For the text-containing cell, return its midpoint in [x, y] coordinate format. 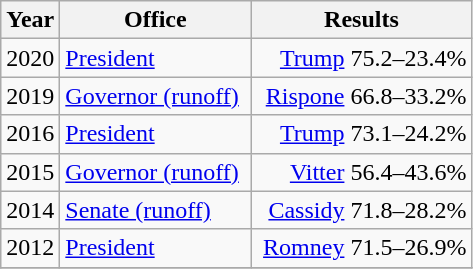
Year [30, 20]
Cassidy 71.8–28.2% [362, 210]
Vitter 56.4–43.6% [362, 172]
2012 [30, 248]
Trump 75.2–23.4% [362, 58]
Romney 71.5–26.9% [362, 248]
Trump 73.1–24.2% [362, 134]
Results [362, 20]
Senate (runoff) [156, 210]
Office [156, 20]
2020 [30, 58]
2015 [30, 172]
2016 [30, 134]
2019 [30, 96]
2014 [30, 210]
Rispone 66.8–33.2% [362, 96]
